Find where the given text appears and provide that cell's center as [x, y] coordinate. 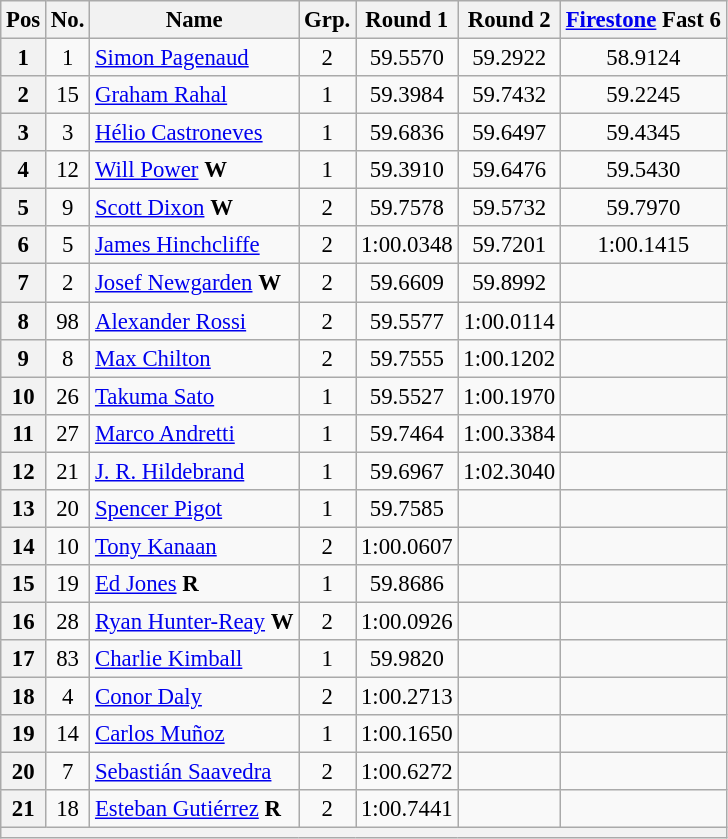
59.7585 [407, 509]
Alexander Rossi [194, 321]
Ryan Hunter-Reay W [194, 621]
59.4345 [643, 133]
58.9124 [643, 58]
59.9820 [407, 659]
Hélio Castroneves [194, 133]
59.3910 [407, 170]
Takuma Sato [194, 396]
1:00.7441 [407, 809]
Tony Kanaan [194, 546]
59.6609 [407, 283]
59.2245 [643, 95]
17 [24, 659]
1:00.1970 [509, 396]
59.5732 [509, 208]
1:00.1415 [643, 245]
1:00.1650 [407, 734]
1:00.1202 [509, 358]
No. [68, 20]
27 [68, 433]
59.7464 [407, 433]
6 [24, 245]
59.6967 [407, 471]
26 [68, 396]
Conor Daly [194, 697]
Ed Jones R [194, 584]
Graham Rahal [194, 95]
Max Chilton [194, 358]
Firestone Fast 6 [643, 20]
28 [68, 621]
Grp. [328, 20]
Sebastián Saavedra [194, 772]
1:00.0348 [407, 245]
1:02.3040 [509, 471]
Round 2 [509, 20]
1:00.0114 [509, 321]
Simon Pagenaud [194, 58]
Esteban Gutiérrez R [194, 809]
59.6836 [407, 133]
83 [68, 659]
59.5570 [407, 58]
1:00.0607 [407, 546]
Carlos Muñoz [194, 734]
13 [24, 509]
Marco Andretti [194, 433]
1:00.2713 [407, 697]
1:00.6272 [407, 772]
Josef Newgarden W [194, 283]
98 [68, 321]
59.7555 [407, 358]
59.8686 [407, 584]
James Hinchcliffe [194, 245]
59.7201 [509, 245]
1:00.3384 [509, 433]
59.8992 [509, 283]
Charlie Kimball [194, 659]
59.5430 [643, 170]
J. R. Hildebrand [194, 471]
59.3984 [407, 95]
Name [194, 20]
Spencer Pigot [194, 509]
59.6476 [509, 170]
59.6497 [509, 133]
16 [24, 621]
11 [24, 433]
1:00.0926 [407, 621]
Scott Dixon W [194, 208]
59.7432 [509, 95]
Will Power W [194, 170]
59.5577 [407, 321]
59.7578 [407, 208]
59.5527 [407, 396]
59.7970 [643, 208]
Round 1 [407, 20]
59.2922 [509, 58]
Pos [24, 20]
